Locate the cell with the specified text and output its [x, y] center coordinate. 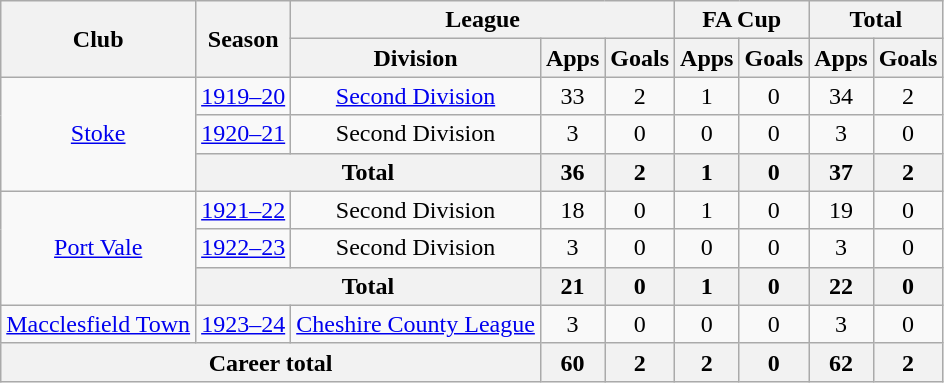
37 [841, 172]
Port Vale [98, 248]
Club [98, 39]
Season [244, 39]
1921–22 [244, 210]
62 [841, 362]
34 [841, 96]
36 [572, 172]
FA Cup [742, 20]
Career total [271, 362]
19 [841, 210]
1923–24 [244, 324]
60 [572, 362]
Stoke [98, 134]
22 [841, 286]
League [483, 20]
21 [572, 286]
Macclesfield Town [98, 324]
1922–23 [244, 248]
Division [416, 58]
18 [572, 210]
Cheshire County League [416, 324]
1919–20 [244, 96]
1920–21 [244, 134]
33 [572, 96]
